Pinpoint the cell where the given text exists, returning its [X, Y] midpoint coordinate. 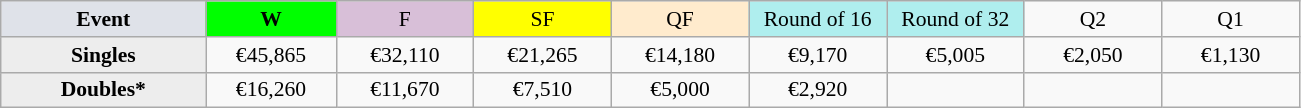
€11,670 [405, 90]
Singles [104, 55]
QF [680, 19]
SF [543, 19]
Q2 [1093, 19]
€21,265 [543, 55]
Doubles* [104, 90]
€16,260 [271, 90]
Round of 32 [955, 19]
€5,005 [955, 55]
€5,000 [680, 90]
€9,170 [818, 55]
€32,110 [405, 55]
€45,865 [271, 55]
€2,920 [818, 90]
Q1 [1231, 19]
Event [104, 19]
€2,050 [1093, 55]
€1,130 [1231, 55]
€14,180 [680, 55]
€7,510 [543, 90]
F [405, 19]
W [271, 19]
Round of 16 [818, 19]
